Identify which cell holds the provided text, then report its [x, y] central coordinate. 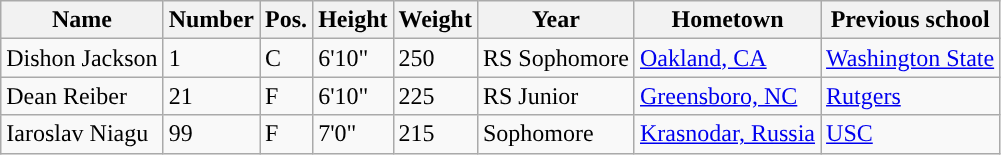
Washington State [910, 58]
7'0" [353, 134]
Rutgers [910, 96]
1 [211, 58]
Height [353, 20]
C [286, 58]
Greensboro, NC [727, 96]
Year [556, 20]
Name [82, 20]
250 [435, 58]
Krasnodar, Russia [727, 134]
Weight [435, 20]
21 [211, 96]
Dishon Jackson [82, 58]
RS Sophomore [556, 58]
99 [211, 134]
USC [910, 134]
Previous school [910, 20]
Oakland, CA [727, 58]
Dean Reiber [82, 96]
RS Junior [556, 96]
Hometown [727, 20]
Sophomore [556, 134]
Number [211, 20]
215 [435, 134]
225 [435, 96]
Iaroslav Niagu [82, 134]
Pos. [286, 20]
